Search for the cell housing the specified text and yield its [x, y] center coordinate. 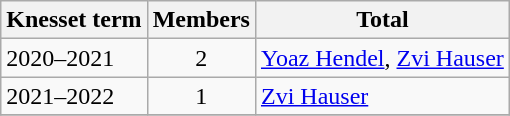
Total [382, 20]
Zvi Hauser [382, 96]
Yoaz Hendel, Zvi Hauser [382, 58]
2020–2021 [74, 58]
2021–2022 [74, 96]
1 [201, 96]
2 [201, 58]
Knesset term [74, 20]
Members [201, 20]
